Detect which cell encompasses the target text, then output its [X, Y] center coordinate. 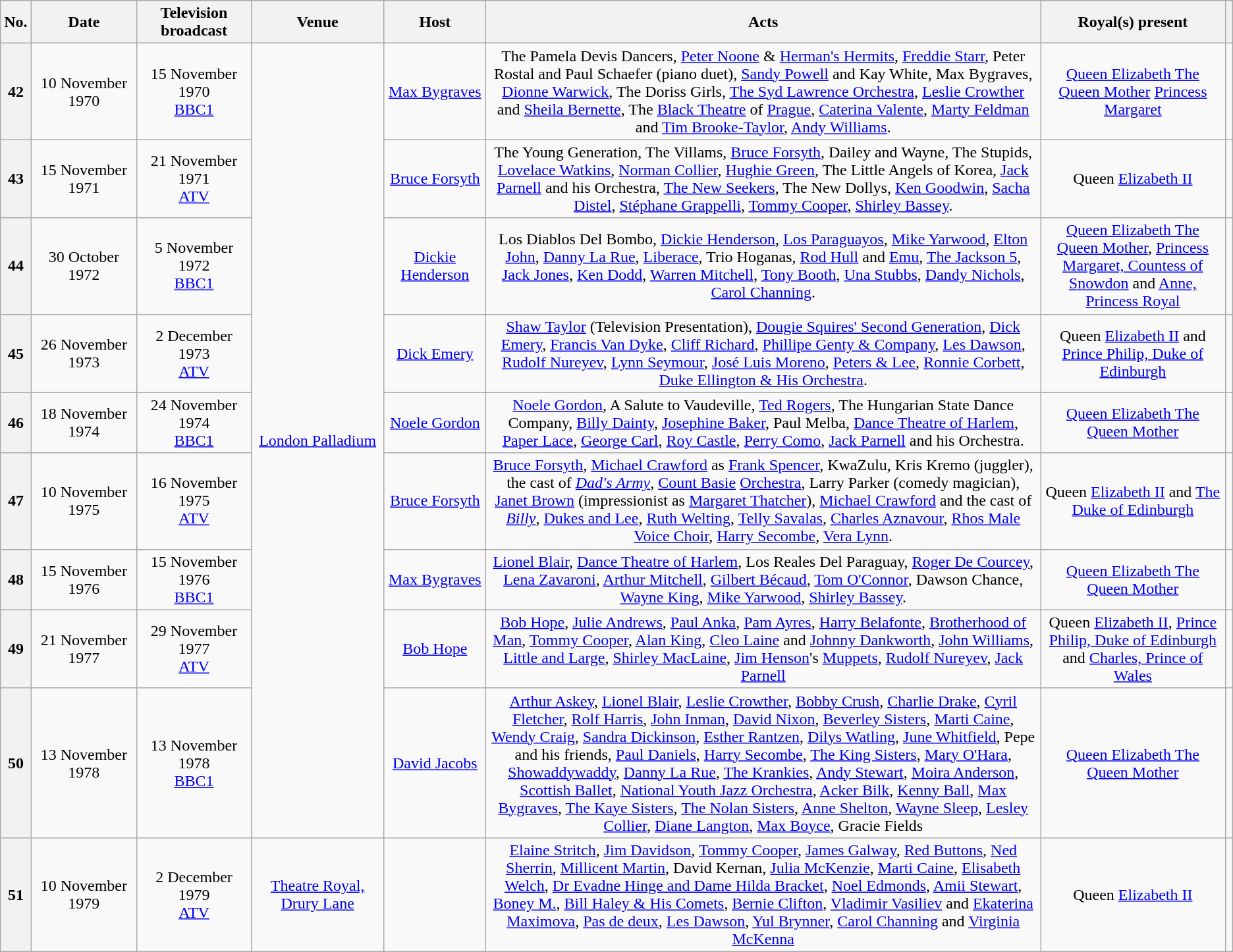
Acts [763, 22]
18 November 1974 [84, 423]
30 October 1972 [84, 266]
Queen Elizabeth The Queen Mother Princess Margaret [1133, 92]
2 December 1973ATV [194, 353]
Bob Hope [435, 649]
Queen Elizabeth II and Prince Philip, Duke of Edinburgh [1133, 353]
10 November 1975 [84, 501]
15 November 1976BBC1 [194, 579]
Royal(s) present [1133, 22]
15 November 1976 [84, 579]
29 November 1977ATV [194, 649]
46 [16, 423]
10 November 1979 [84, 894]
16 November 1975ATV [194, 501]
10 November 1970 [84, 92]
Host [435, 22]
Noele Gordon [435, 423]
Dickie Henderson [435, 266]
45 [16, 353]
48 [16, 579]
51 [16, 894]
21 November 1977 [84, 649]
Venue [317, 22]
49 [16, 649]
21 November 1971ATV [194, 179]
David Jacobs [435, 762]
44 [16, 266]
15 November 1971 [84, 179]
London Palladium [317, 441]
42 [16, 92]
Television broadcast [194, 22]
50 [16, 762]
Theatre Royal, Drury Lane [317, 894]
15 November 1970BBC1 [194, 92]
Date [84, 22]
13 November 1978 [84, 762]
Queen Elizabeth The Queen Mother, Princess Margaret, Countess of Snowdon and Anne, Princess Royal [1133, 266]
Dick Emery [435, 353]
26 November 1973 [84, 353]
5 November 1972BBC1 [194, 266]
2 December 1979ATV [194, 894]
13 November 1978BBC1 [194, 762]
24 November 1974BBC1 [194, 423]
Queen Elizabeth II and The Duke of Edinburgh [1133, 501]
47 [16, 501]
No. [16, 22]
Queen Elizabeth II, Prince Philip, Duke of Edinburgh and Charles, Prince of Wales [1133, 649]
43 [16, 179]
